From the cell containing the given text, extract its center point as [x, y] coordinate. 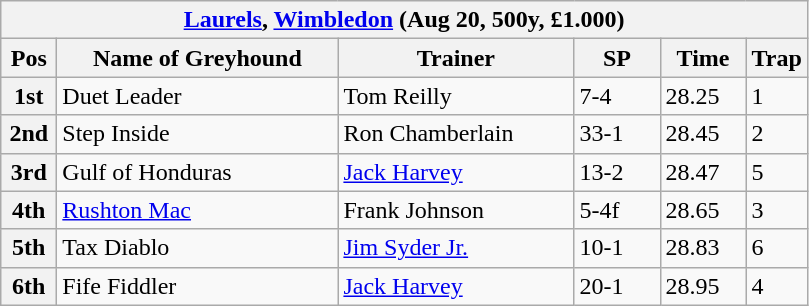
Duet Leader [198, 96]
7-4 [617, 96]
10-1 [617, 248]
Fife Fiddler [198, 286]
5th [29, 248]
Rushton Mac [198, 210]
4 [776, 286]
Trap [776, 58]
Step Inside [198, 134]
Pos [29, 58]
3rd [29, 172]
Tom Reilly [456, 96]
5 [776, 172]
33-1 [617, 134]
28.65 [703, 210]
6 [776, 248]
Trainer [456, 58]
2 [776, 134]
1st [29, 96]
Ron Chamberlain [456, 134]
Frank Johnson [456, 210]
2nd [29, 134]
Gulf of Honduras [198, 172]
6th [29, 286]
SP [617, 58]
3 [776, 210]
28.45 [703, 134]
Time [703, 58]
28.47 [703, 172]
1 [776, 96]
20-1 [617, 286]
Jim Syder Jr. [456, 248]
Laurels, Wimbledon (Aug 20, 500y, £1.000) [404, 20]
5-4f [617, 210]
28.25 [703, 96]
4th [29, 210]
Name of Greyhound [198, 58]
13-2 [617, 172]
Tax Diablo [198, 248]
28.83 [703, 248]
28.95 [703, 286]
